Identify which cell holds the provided text, then report its (x, y) central coordinate. 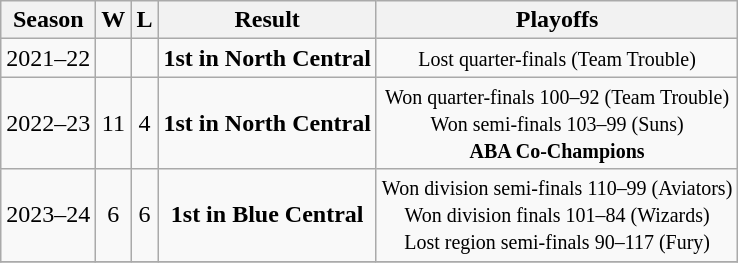
1st in Blue Central (267, 215)
2023–24 (48, 215)
Season (48, 20)
Lost quarter-finals (Team Trouble) (557, 58)
Won quarter-finals 100–92 (Team Trouble)Won semi-finals 103–99 (Suns)ABA Co-Champions (557, 123)
11 (114, 123)
2022–23 (48, 123)
Result (267, 20)
Won division semi-finals 110–99 (Aviators)Won division finals 101–84 (Wizards)Lost region semi-finals 90–117 (Fury) (557, 215)
4 (144, 123)
Playoffs (557, 20)
2021–22 (48, 58)
L (144, 20)
W (114, 20)
